Detect which cell encompasses the target text, then output its (X, Y) center coordinate. 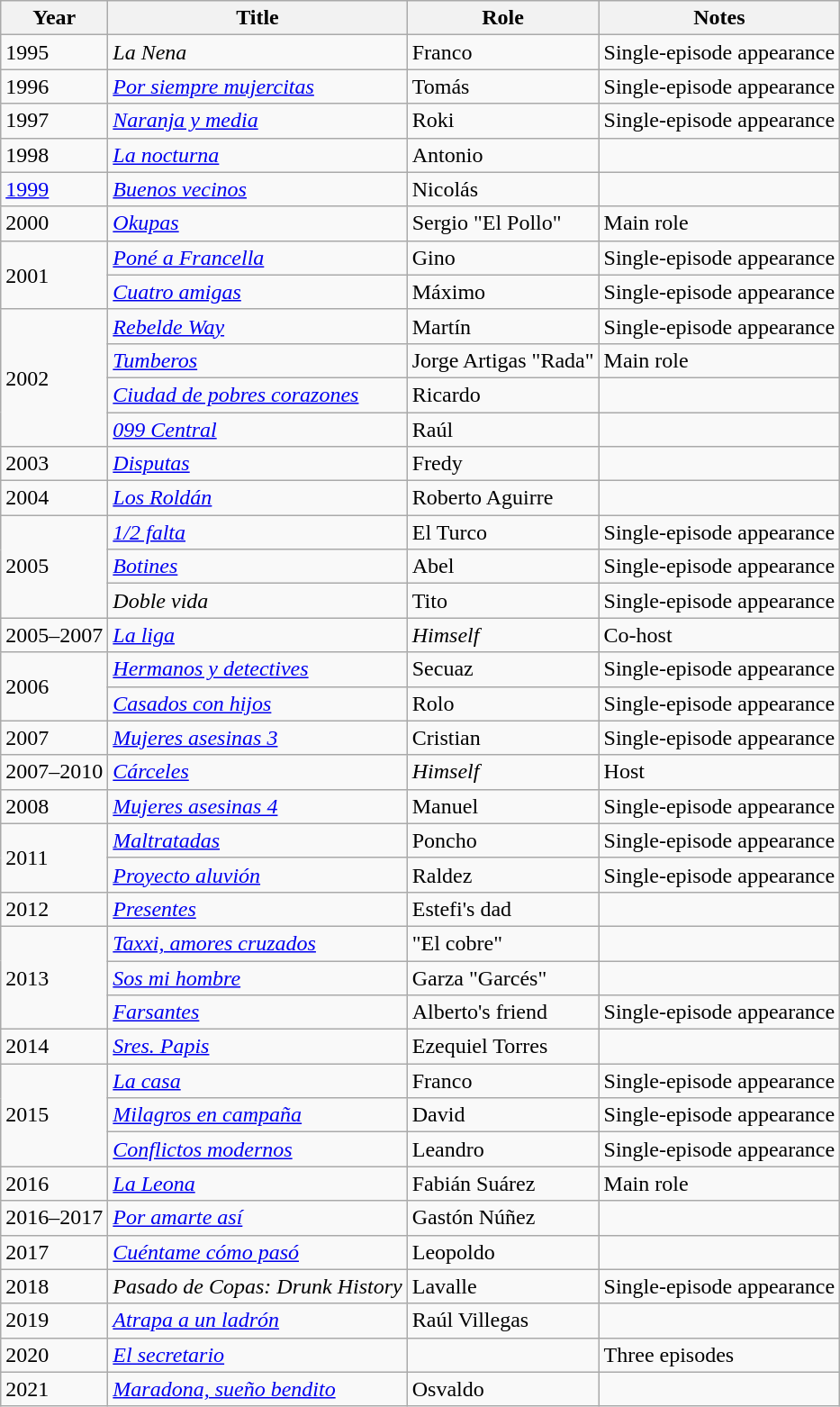
Doble vida (257, 601)
Garza "Garcés" (502, 977)
Tito (502, 601)
Farsantes (257, 1012)
2008 (54, 806)
2007 (54, 738)
Secuaz (502, 669)
Ezequiel Torres (502, 1047)
2020 (54, 1355)
El Turco (502, 532)
Nicolás (502, 189)
Pasado de Copas: Drunk History (257, 1286)
Proyecto aluvión (257, 875)
Máximo (502, 292)
Role (502, 18)
Cárceles (257, 772)
Buenos vecinos (257, 189)
Poncho (502, 840)
Maradona, sueño bendito (257, 1389)
David (502, 1115)
Notes (719, 18)
1995 (54, 52)
Por amarte así (257, 1218)
Tomás (502, 86)
2002 (54, 377)
2019 (54, 1321)
Mujeres asesinas 3 (257, 738)
Raúl Villegas (502, 1321)
La nocturna (257, 155)
Conflictos modernos (257, 1149)
La liga (257, 635)
Jorge Artigas "Rada" (502, 360)
2005 (54, 567)
2003 (54, 464)
Lavalle (502, 1286)
Hermanos y detectives (257, 669)
Abel (502, 567)
Presentes (257, 909)
Botines (257, 567)
Title (257, 18)
Roki (502, 121)
La Nena (257, 52)
Rolo (502, 703)
2000 (54, 223)
2012 (54, 909)
1/2 falta (257, 532)
Poné a Francella (257, 258)
Okupas (257, 223)
Por siempre mujercitas (257, 86)
Host (719, 772)
Mujeres asesinas 4 (257, 806)
2005–2007 (54, 635)
Gino (502, 258)
2021 (54, 1389)
2007–2010 (54, 772)
Sos mi hombre (257, 977)
2001 (54, 275)
Alberto's friend (502, 1012)
Fabián Suárez (502, 1184)
1999 (54, 189)
Leopoldo (502, 1252)
El secretario (257, 1355)
Leandro (502, 1149)
1998 (54, 155)
2006 (54, 686)
2004 (54, 498)
Atrapa a un ladrón (257, 1321)
Ricardo (502, 395)
La Leona (257, 1184)
2017 (54, 1252)
Rebelde Way (257, 326)
Sres. Papis (257, 1047)
Year (54, 18)
Taxxi, amores cruzados (257, 943)
La casa (257, 1081)
Naranja y media (257, 121)
Gastón Núñez (502, 1218)
099 Central (257, 430)
2013 (54, 977)
Roberto Aguirre (502, 498)
Cristian (502, 738)
Tumberos (257, 360)
2015 (54, 1115)
Co-host (719, 635)
Antonio (502, 155)
2018 (54, 1286)
Casados con hijos (257, 703)
Sergio "El Pollo" (502, 223)
"El cobre" (502, 943)
Manuel (502, 806)
Raúl (502, 430)
Maltratadas (257, 840)
Ciudad de pobres corazones (257, 395)
Raldez (502, 875)
Fredy (502, 464)
Los Roldán (257, 498)
2016–2017 (54, 1218)
Disputas (257, 464)
Three episodes (719, 1355)
2016 (54, 1184)
1996 (54, 86)
Cuéntame cómo pasó (257, 1252)
Estefi's dad (502, 909)
Martín (502, 326)
2014 (54, 1047)
Osvaldo (502, 1389)
Cuatro amigas (257, 292)
1997 (54, 121)
2011 (54, 858)
Milagros en campaña (257, 1115)
